From the cell containing the given text, extract its center point as (x, y) coordinate. 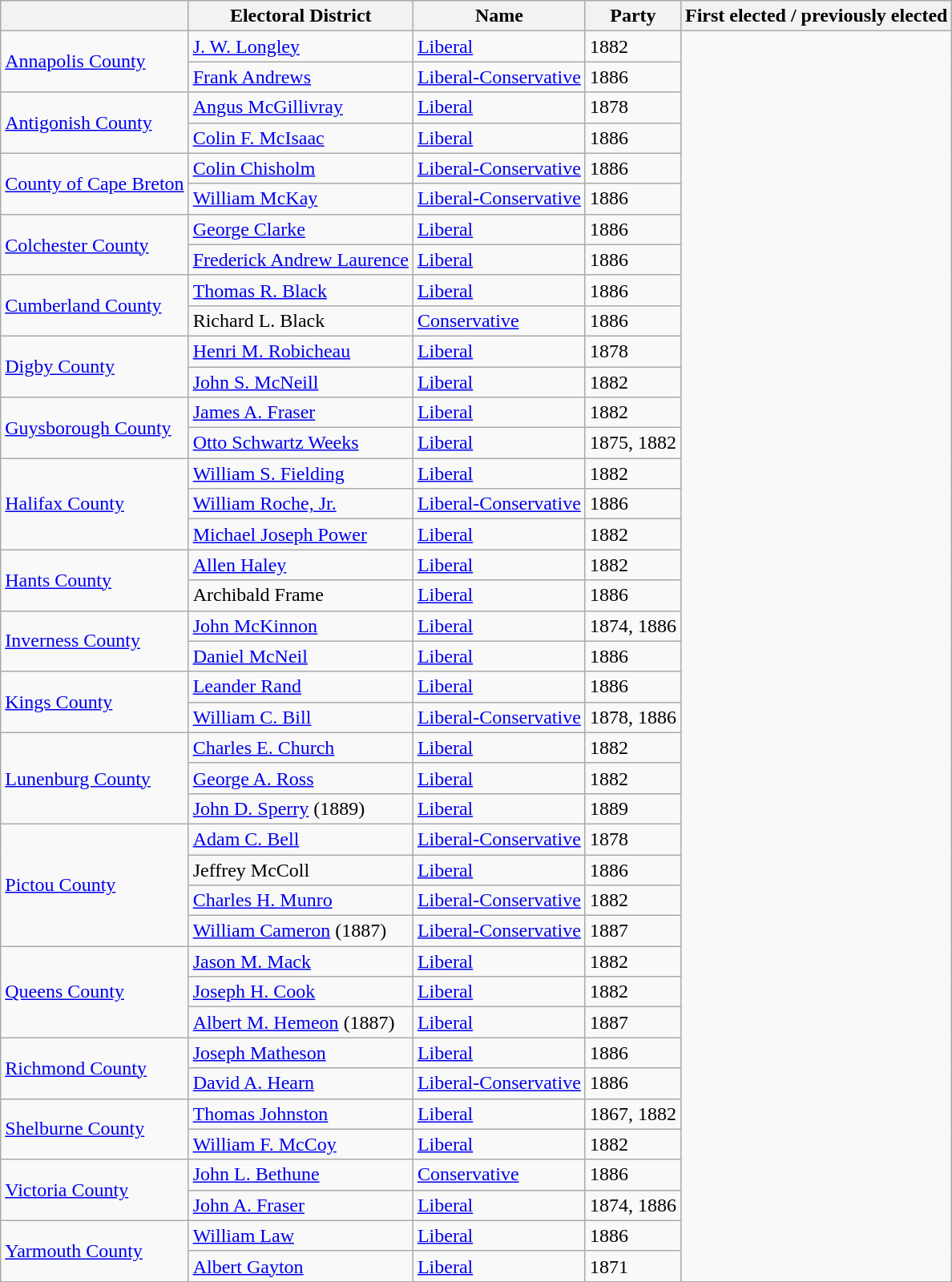
Otto Schwartz Weeks (301, 443)
William F. McCoy (301, 1144)
Colin Chisholm (301, 168)
Angus McGillivray (301, 107)
Albert Gayton (301, 1266)
Lunenburg County (95, 778)
Jason M. Mack (301, 961)
Electoral District (301, 16)
1889 (633, 808)
William Law (301, 1236)
Frederick Andrew Laurence (301, 260)
Cumberland County (95, 305)
Guysborough County (95, 428)
George Clarke (301, 229)
Thomas Johnston (301, 1114)
Colchester County (95, 244)
1871 (633, 1266)
Charles E. Church (301, 748)
Name (498, 16)
Annapolis County (95, 62)
Victoria County (95, 1190)
Digby County (95, 366)
Joseph H. Cook (301, 992)
Yarmouth County (95, 1251)
Frank Andrews (301, 77)
William S. Fielding (301, 474)
1878, 1886 (633, 717)
1867, 1882 (633, 1114)
John L. Bethune (301, 1175)
Inverness County (95, 641)
Albert M. Hemeon (1887) (301, 1022)
Kings County (95, 702)
J. W. Longley (301, 46)
Charles H. Munro (301, 901)
David A. Hearn (301, 1083)
Allen Haley (301, 565)
Adam C. Bell (301, 839)
1875, 1882 (633, 443)
John S. McNeill (301, 382)
William Cameron (1887) (301, 931)
John D. Sperry (1889) (301, 808)
Richmond County (95, 1068)
William Roche, Jr. (301, 504)
George A. Ross (301, 778)
Joseph Matheson (301, 1053)
Hants County (95, 580)
Jeffrey McColl (301, 869)
James A. Fraser (301, 413)
Antigonish County (95, 123)
Richard L. Black (301, 320)
Queens County (95, 992)
Leander Rand (301, 687)
John A. Fraser (301, 1205)
Shelburne County (95, 1129)
William McKay (301, 199)
Michael Joseph Power (301, 534)
Halifax County (95, 504)
Colin F. McIsaac (301, 138)
Daniel McNeil (301, 656)
Pictou County (95, 885)
Archibald Frame (301, 595)
William C. Bill (301, 717)
John McKinnon (301, 626)
Henri M. Robicheau (301, 351)
Party (633, 16)
County of Cape Breton (95, 183)
Thomas R. Black (301, 290)
First elected / previously elected (816, 16)
